Find where the given text appears and provide that cell's center as [x, y] coordinate. 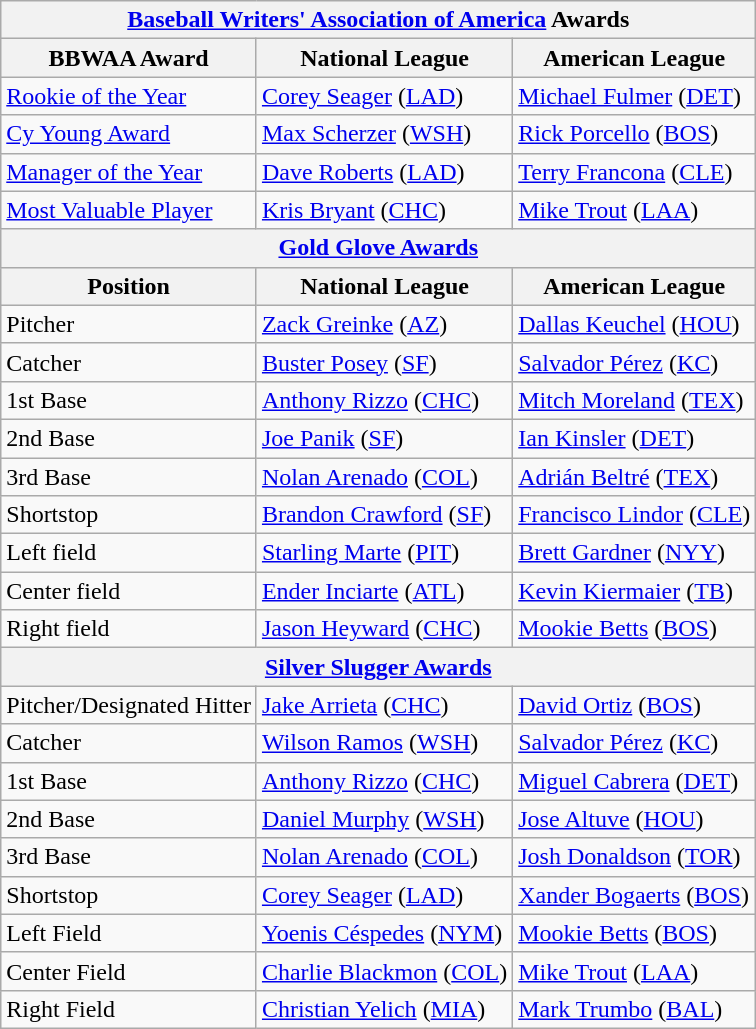
Pitcher [129, 324]
Mitch Moreland (TEX) [634, 400]
Mark Trumbo (BAL) [634, 1009]
BBWAA Award [129, 58]
Manager of the Year [129, 172]
Francisco Lindor (CLE) [634, 515]
Jake Arrieta (CHC) [384, 705]
Rookie of the Year [129, 96]
Brett Gardner (NYY) [634, 553]
Position [129, 286]
Ian Kinsler (DET) [634, 438]
Dallas Keuchel (HOU) [634, 324]
Max Scherzer (WSH) [384, 134]
Jason Heyward (CHC) [384, 629]
Right Field [129, 1009]
Zack Greinke (AZ) [384, 324]
Michael Fulmer (DET) [634, 96]
Rick Porcello (BOS) [634, 134]
Miguel Cabrera (DET) [634, 781]
Charlie Blackmon (COL) [384, 971]
Terry Francona (CLE) [634, 172]
Cy Young Award [129, 134]
Left Field [129, 933]
Josh Donaldson (TOR) [634, 857]
Brandon Crawford (SF) [384, 515]
Xander Bogaerts (BOS) [634, 895]
Left field [129, 553]
Gold Glove Awards [378, 248]
Most Valuable Player [129, 210]
David Ortiz (BOS) [634, 705]
Right field [129, 629]
Christian Yelich (MIA) [384, 1009]
Buster Posey (SF) [384, 362]
Daniel Murphy (WSH) [384, 819]
Starling Marte (PIT) [384, 553]
Dave Roberts (LAD) [384, 172]
Silver Slugger Awards [378, 667]
Kris Bryant (CHC) [384, 210]
Adrián Beltré (TEX) [634, 477]
Center Field [129, 971]
Kevin Kiermaier (TB) [634, 591]
Ender Inciarte (ATL) [384, 591]
Joe Panik (SF) [384, 438]
Yoenis Céspedes (NYM) [384, 933]
Center field [129, 591]
Pitcher/Designated Hitter [129, 705]
Jose Altuve (HOU) [634, 819]
Baseball Writers' Association of America Awards [378, 20]
Wilson Ramos (WSH) [384, 743]
